Determine the [X, Y] coordinate at the center of the cell enclosing the given text.  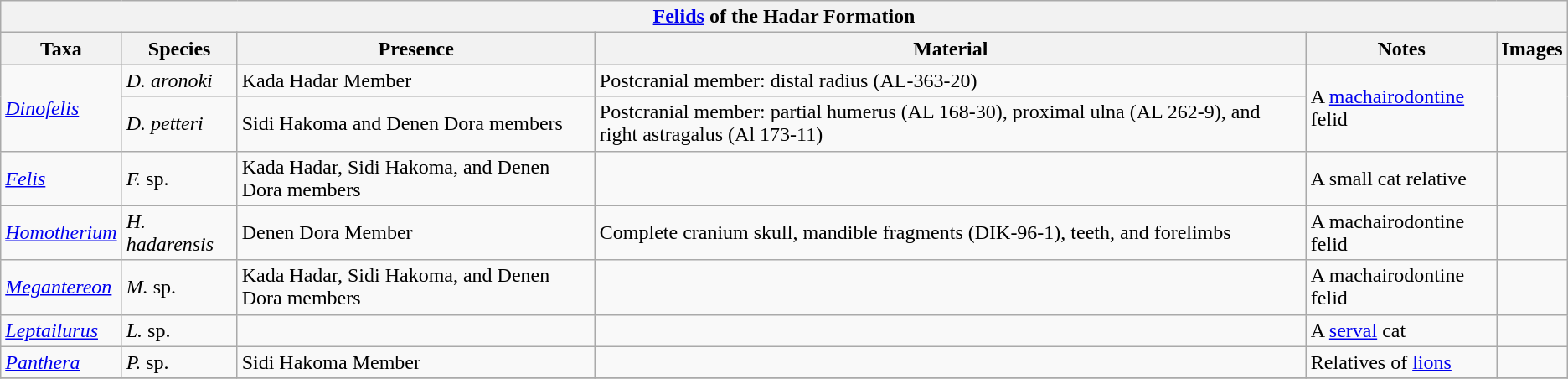
Kada Hadar Member [415, 80]
Panthera [61, 362]
M. sp. [179, 287]
Postcranial member: distal radius (AL-363-20) [950, 80]
Images [1532, 49]
Postcranial member: partial humerus (AL 168-30), proximal ulna (AL 262-9), and right astragalus (Al 173-11) [950, 124]
Relatives of lions [1400, 362]
Presence [415, 49]
Megantereon [61, 287]
L. sp. [179, 330]
Notes [1400, 49]
Denen Dora Member [415, 233]
Species [179, 49]
Material [950, 49]
A small cat relative [1400, 178]
Felis [61, 178]
D. aronoki [179, 80]
Homotherium [61, 233]
Complete cranium skull, mandible fragments (DIK-96-1), teeth, and forelimbs [950, 233]
A serval cat [1400, 330]
Dinofelis [61, 107]
Sidi Hakoma Member [415, 362]
F. sp. [179, 178]
Sidi Hakoma and Denen Dora members [415, 124]
D. petteri [179, 124]
Leptailurus [61, 330]
H. hadarensis [179, 233]
Taxa [61, 49]
Felids of the Hadar Formation [784, 17]
P. sp. [179, 362]
